Locate the cell with the specified text and output its [X, Y] center coordinate. 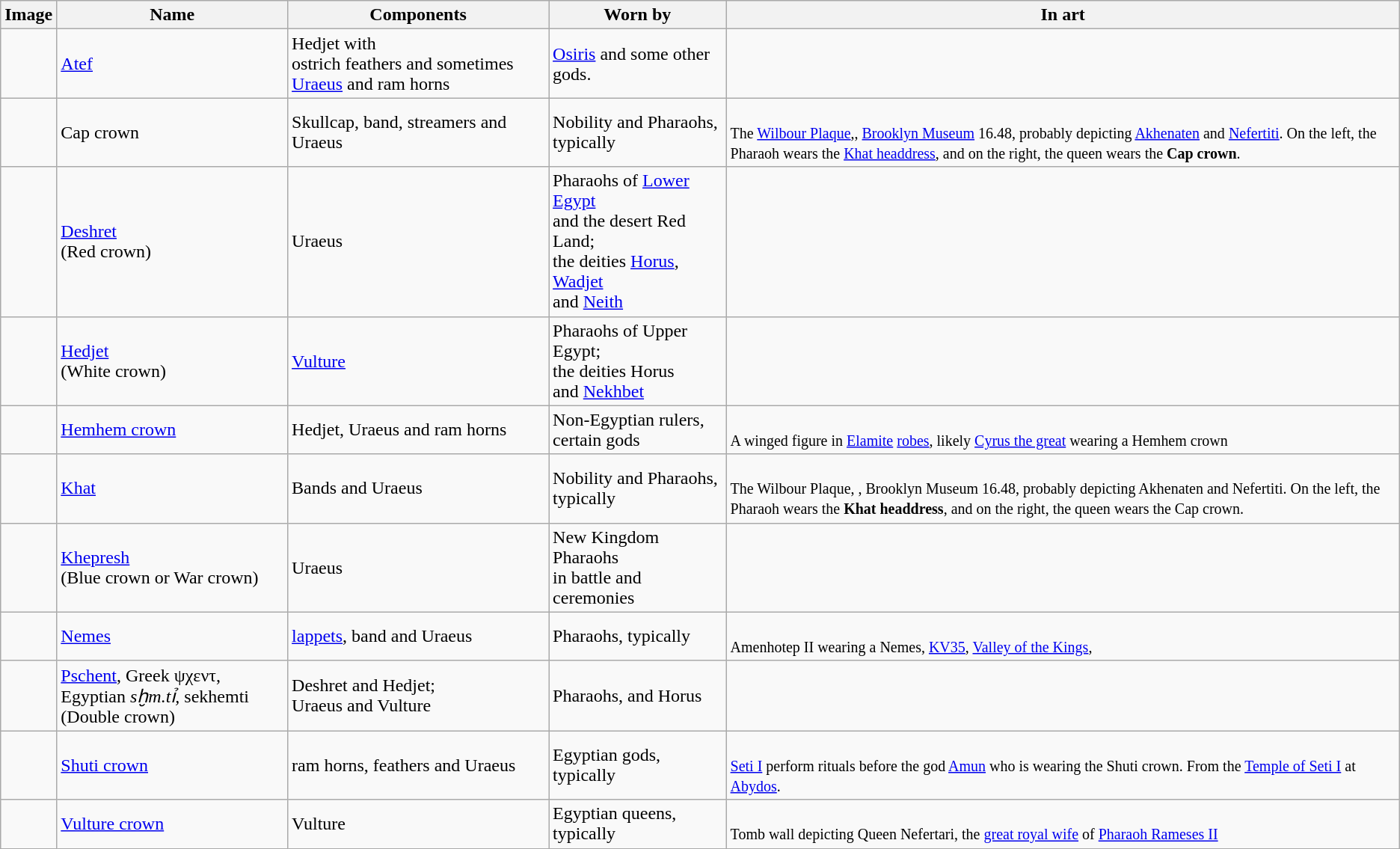
Vulture crown [172, 824]
Deshret and Hedjet;Uraeus and Vulture [419, 696]
lappets, band and Uraeus [419, 636]
Worn by [637, 15]
New Kingdom Pharaohsin battle and ceremonies [637, 567]
Pharaohs of Upper Egypt;the deities Horusand Nekhbet [637, 361]
Bands and Uraeus [419, 488]
Khat [172, 488]
Hedjet(White crown) [172, 361]
Pschent, Greek ψχεντ, Egyptian sḫm.tỉ, sekhemti(Double crown) [172, 696]
Nemes [172, 636]
Pharaohs, typically [637, 636]
Skullcap, band, streamers and Uraeus [419, 132]
Egyptian queens, typically [637, 824]
Shuti crown [172, 765]
Egyptian gods, typically [637, 765]
ram horns, feathers and Uraeus [419, 765]
Pharaohs of Lower Egyptand the desert Red Land;the deities Horus, Wadjetand Neith [637, 242]
Hedjet, Uraeus and ram horns [419, 429]
Image [28, 15]
Hemhem crown [172, 429]
Atef [172, 64]
Osiris and some other gods. [637, 64]
Components [419, 15]
Deshret(Red crown) [172, 242]
Cap crown [172, 132]
Hedjet withostrich feathers and sometimes Uraeus and ram horns [419, 64]
Pharaohs, and Horus [637, 696]
Tomb wall depicting Queen Nefertari, the great royal wife of Pharaoh Rameses II [1063, 824]
Name [172, 15]
Seti I perform rituals before the god Amun who is wearing the Shuti crown. From the Temple of Seti I at Abydos. [1063, 765]
In art [1063, 15]
Amenhotep II wearing a Nemes, KV35, Valley of the Kings, [1063, 636]
Khepresh(Blue crown or War crown) [172, 567]
A winged figure in Elamite robes, likely Cyrus the great wearing a Hemhem crown [1063, 429]
Non-Egyptian rulers, certain gods [637, 429]
